Output the (x, y) coordinate of the center of the cell containing the given text.  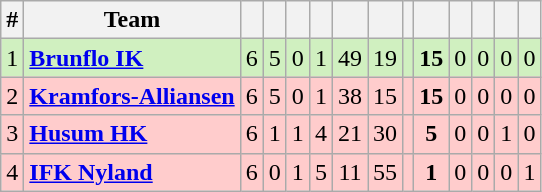
11 (350, 172)
2 (12, 96)
30 (386, 134)
49 (350, 58)
21 (350, 134)
55 (386, 172)
19 (386, 58)
38 (350, 96)
# (12, 20)
Brunflo IK (132, 58)
Team (132, 20)
Kramfors-Alliansen (132, 96)
IFK Nyland (132, 172)
3 (12, 134)
Husum HK (132, 134)
